Find where the given text appears and provide that cell's center as (x, y) coordinate. 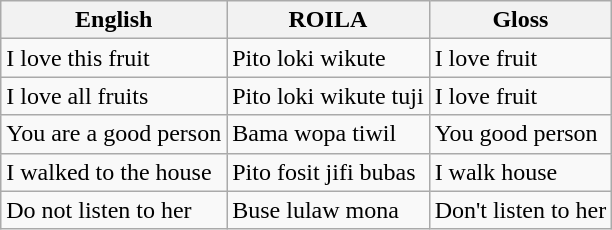
You good person (520, 134)
Don't listen to her (520, 210)
I love this fruit (114, 58)
Buse lulaw mona (328, 210)
I love all fruits (114, 96)
You are a good person (114, 134)
Pito loki wikute (328, 58)
English (114, 20)
Do not listen to her (114, 210)
ROILA (328, 20)
Bama wopa tiwil (328, 134)
I walk house (520, 172)
Gloss (520, 20)
Pito loki wikute tuji (328, 96)
Pito fosit jifi bubas (328, 172)
I walked to the house (114, 172)
